From the cell containing the given text, extract its center point as [X, Y] coordinate. 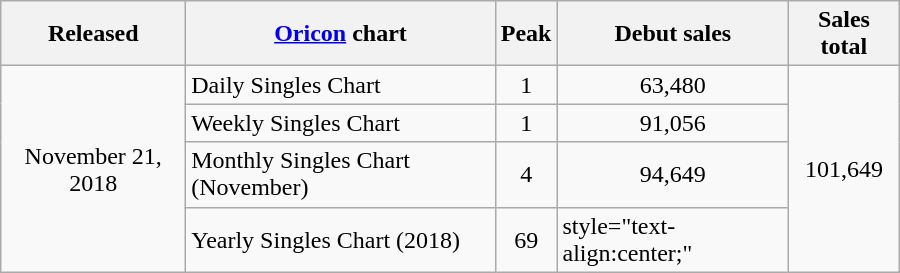
Oricon chart [341, 34]
69 [526, 240]
Weekly Singles Chart [341, 123]
Yearly Singles Chart (2018) [341, 240]
Daily Singles Chart [341, 85]
63,480 [673, 85]
Peak [526, 34]
94,649 [673, 174]
style="text-align:center;" [673, 240]
November 21, 2018 [94, 169]
Monthly Singles Chart (November) [341, 174]
Debut sales [673, 34]
Sales total [844, 34]
4 [526, 174]
Released [94, 34]
91,056 [673, 123]
101,649 [844, 169]
